Determine the (X, Y) coordinate at the center of the cell enclosing the given text.  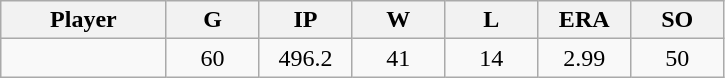
L (492, 20)
SO (678, 20)
60 (212, 58)
G (212, 20)
Player (84, 20)
50 (678, 58)
W (398, 20)
41 (398, 58)
496.2 (306, 58)
IP (306, 20)
14 (492, 58)
2.99 (584, 58)
ERA (584, 20)
